Return the [x, y] coordinate for the center point of the cell that contains the specified text.  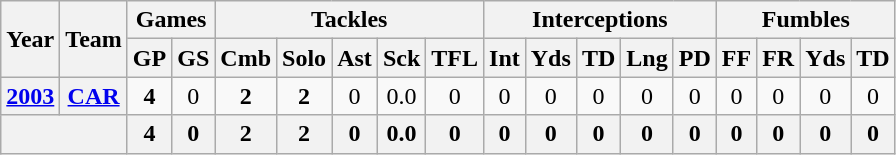
Cmb [246, 58]
Int [505, 58]
Tackles [350, 20]
Games [170, 20]
GP [149, 58]
Solo [304, 58]
GS [194, 58]
Ast [355, 58]
Year [30, 39]
FF [736, 58]
FR [778, 58]
Lng [647, 58]
Sck [401, 58]
PD [694, 58]
2003 [30, 96]
Team [94, 39]
Interceptions [600, 20]
CAR [94, 96]
TFL [455, 58]
Fumbles [806, 20]
